Capture the cell that displays the provided text and extract its [X, Y] central coordinate. 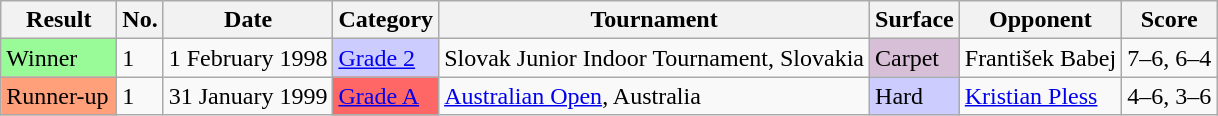
Carpet [915, 58]
4–6, 3–6 [1170, 96]
Grade A [386, 96]
Runner-up [59, 96]
Date [248, 20]
Australian Open, Australia [654, 96]
7–6, 6–4 [1170, 58]
Surface [915, 20]
Hard [915, 96]
Category [386, 20]
Grade 2 [386, 58]
1 February 1998 [248, 58]
Winner [59, 58]
31 January 1999 [248, 96]
Result [59, 20]
Kristian Pless [1040, 96]
No. [140, 20]
Opponent [1040, 20]
Tournament [654, 20]
František Babej [1040, 58]
Slovak Junior Indoor Tournament, Slovakia [654, 58]
Score [1170, 20]
